Extract the [x, y] coordinate from the center of the cell holding the provided text.  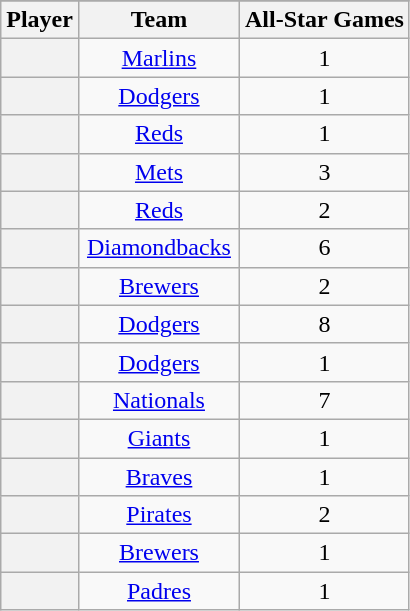
Giants [158, 438]
All-Star Games [325, 20]
8 [325, 324]
Padres [158, 591]
Mets [158, 172]
Pirates [158, 515]
Braves [158, 477]
Player [40, 20]
3 [325, 172]
Diamondbacks [158, 248]
Marlins [158, 58]
Team [158, 20]
6 [325, 248]
7 [325, 400]
Nationals [158, 400]
